Provide the (X, Y) coordinate of the cell's center where the given text is located.  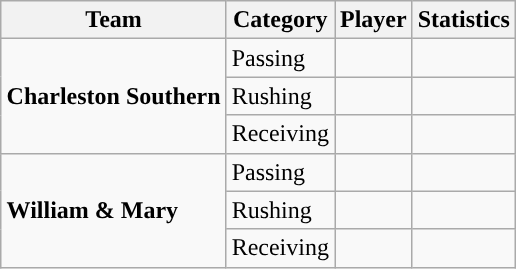
Statistics (464, 20)
William & Mary (114, 210)
Charleston Southern (114, 96)
Player (373, 20)
Team (114, 20)
Category (280, 20)
